Output the (X, Y) coordinate of the center of the cell containing the given text.  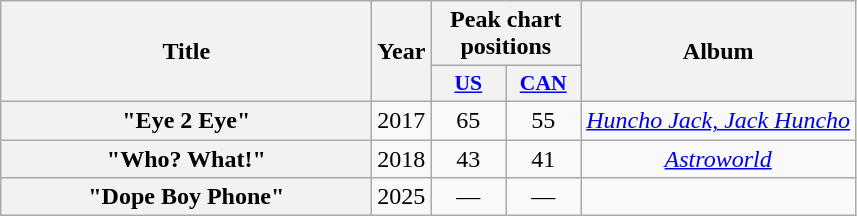
43 (468, 159)
CAN (544, 84)
2025 (402, 197)
"Eye 2 Eye" (186, 120)
Astroworld (718, 159)
Album (718, 52)
55 (544, 120)
2017 (402, 120)
65 (468, 120)
US (468, 84)
"Who? What!" (186, 159)
Peak chart positions (506, 34)
Title (186, 52)
"Dope Boy Phone" (186, 197)
Huncho Jack, Jack Huncho (718, 120)
Year (402, 52)
2018 (402, 159)
41 (544, 159)
